Provide the [x, y] coordinate of the cell's center where the given text is located.  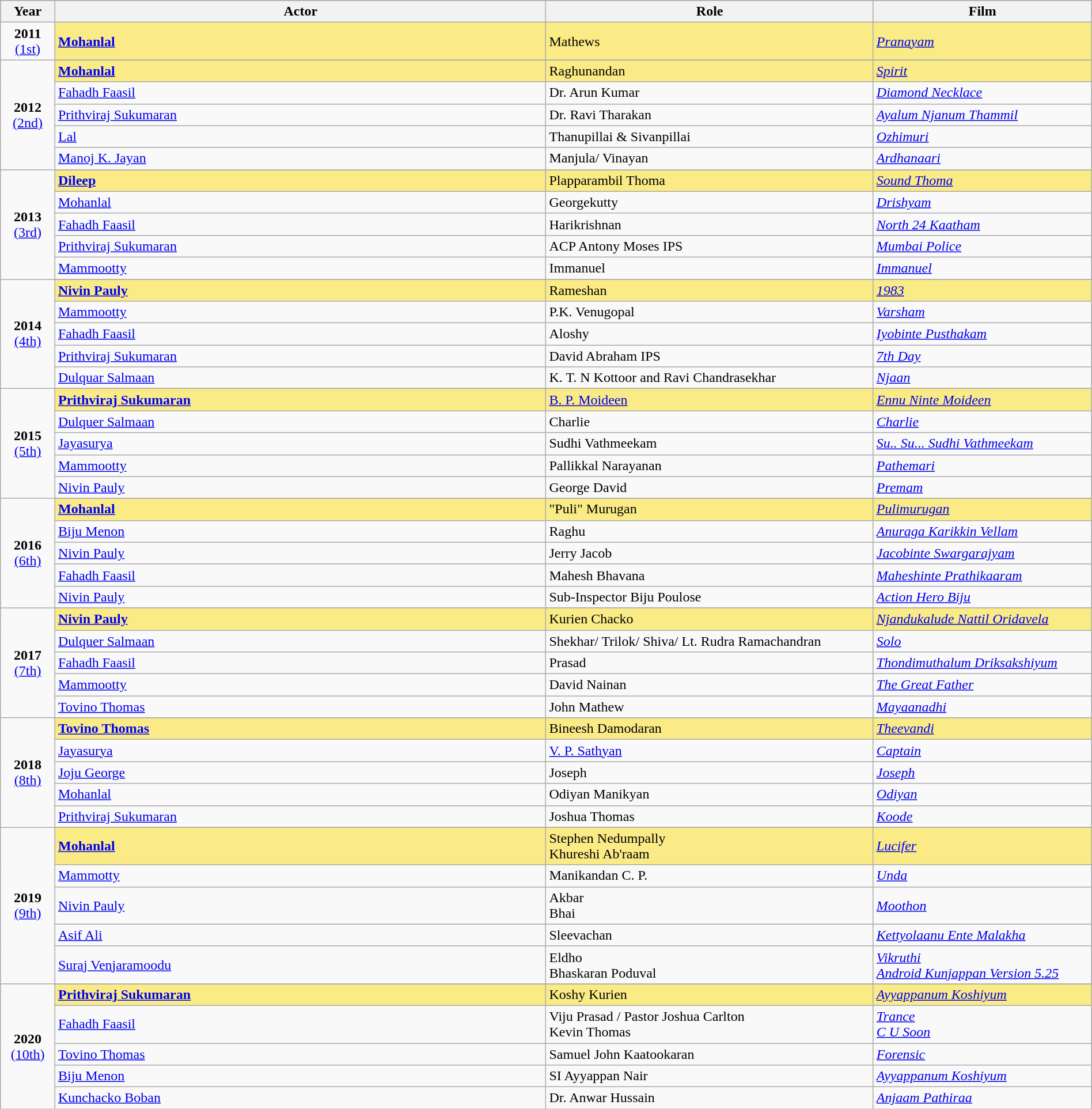
David Abraham IPS [710, 356]
Joju George [301, 773]
Ennu Ninte Moideen [983, 400]
2020(10th) [28, 1046]
Dr. Anwar Hussain [710, 1098]
George David [710, 487]
Suraj Venjaramoodu [301, 964]
2019(9th) [28, 906]
Year [28, 12]
Shekhar/ Trilok/ Shiva/ Lt. Rudra Ramachandran [710, 641]
North 24 Kaatham [983, 224]
Lal [301, 137]
Raghu [710, 531]
Anjaam Pathiraa [983, 1098]
Theevandi [983, 729]
Premam [983, 487]
Asif Ali [301, 935]
David Nainan [710, 685]
Raghunandan [710, 71]
Film [983, 12]
Sound Thoma [983, 180]
Dileep [301, 180]
Sleevachan [710, 935]
Role [710, 12]
Mahesh Bhavana [710, 575]
Ozhimuri [983, 137]
Pulimurugan [983, 509]
Forensic [983, 1054]
Mayaanadhi [983, 707]
Spirit [983, 71]
Solo [983, 641]
Sudhi Vathmeekam [710, 444]
K. T. N Kottoor and Ravi Chandrasekhar [710, 378]
2016(6th) [28, 553]
Njaan [983, 378]
P.K. Venugopal [710, 312]
Anuraga Karikkin Vellam [983, 531]
Moothon [983, 906]
B. P. Moideen [710, 400]
2018(8th) [28, 773]
V. P. Sathyan [710, 751]
Dr. Arun Kumar [710, 93]
Aloshy [710, 334]
Odiyan [983, 794]
Kurien Chacko [710, 619]
Pallikkal Narayanan [710, 465]
Harikrishnan [710, 224]
Pathemari [983, 465]
Manjula/ Vinayan [710, 158]
Maheshinte Prathikaaram [983, 575]
Drishyam [983, 202]
Njandukalude Nattil Oridavela [983, 619]
Mumbai Police [983, 246]
Bineesh Damodaran [710, 729]
Koshy Kurien [710, 994]
Pranayam [983, 41]
Mammotty [301, 876]
Manoj K. Jayan [301, 158]
SI Ayyappan Nair [710, 1076]
Thanupillai & Sivanpillai [710, 137]
Prasad [710, 663]
2012(2nd) [28, 115]
Ayalum Njanum Thammil [983, 115]
Rameshan [710, 290]
Varsham [983, 312]
TranceC U Soon [983, 1024]
2014(4th) [28, 334]
Actor [301, 12]
The Great Father [983, 685]
Action Hero Biju [983, 597]
Mathews [710, 41]
2011(1st) [28, 41]
Joshua Thomas [710, 816]
Lucifer [983, 846]
Vikruthi Android Kunjappan Version 5.25 [983, 964]
Samuel John Kaatookaran [710, 1054]
Viju Prasad / Pastor Joshua Carlton Kevin Thomas [710, 1024]
Manikandan C. P. [710, 876]
Su.. Su... Sudhi Vathmeekam [983, 444]
Jacobinte Swargarajyam [983, 553]
"Puli" Murugan [710, 509]
Diamond Necklace [983, 93]
Jerry Jacob [710, 553]
Dr. Ravi Tharakan [710, 115]
Kunchacko Boban [301, 1098]
Koode [983, 816]
Kettyolaanu Ente Malakha [983, 935]
Odiyan Manikyan [710, 794]
2013(3rd) [28, 224]
Captain [983, 751]
Georgekutty [710, 202]
7th Day [983, 356]
Akbar Bhai [710, 906]
2015(5th) [28, 444]
Stephen Nedumpally Khureshi Ab'raam [710, 846]
1983 [983, 290]
Unda [983, 876]
Plapparambil Thoma [710, 180]
Iyobinte Pusthakam [983, 334]
Eldho Bhaskaran Poduval [710, 964]
John Mathew [710, 707]
ACP Antony Moses IPS [710, 246]
Thondimuthalum Driksakshiyum [983, 663]
Sub-Inspector Biju Poulose [710, 597]
Dulquar Salmaan [301, 378]
2017(7th) [28, 663]
Ardhanaari [983, 158]
